Detect which cell encompasses the target text, then output its [X, Y] center coordinate. 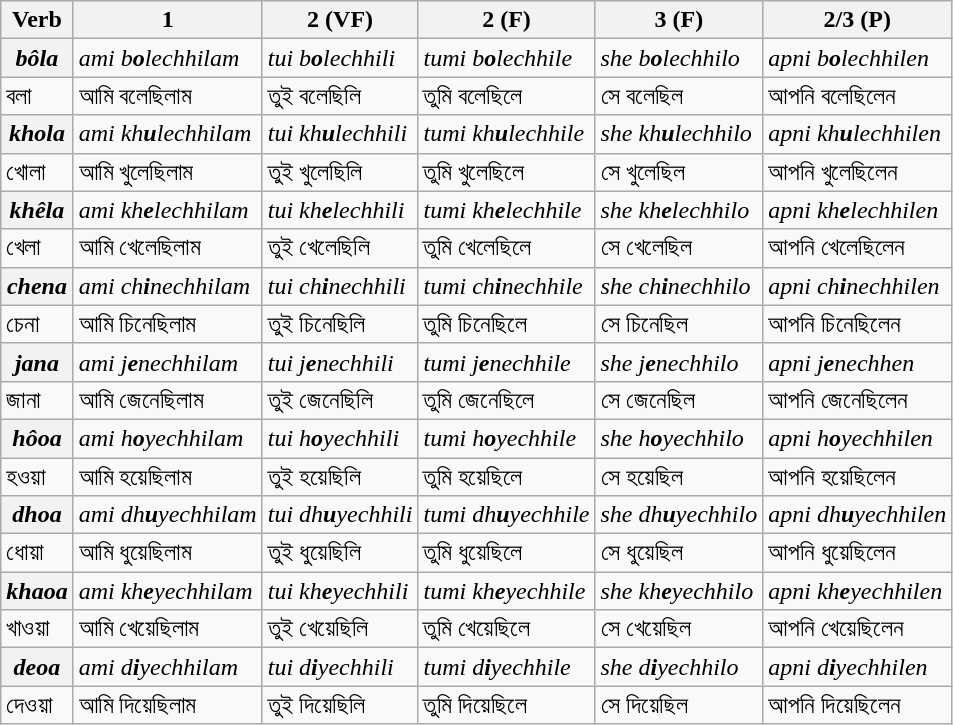
সে জেনেছিল [679, 400]
ami hoyechhilam [168, 438]
চেনা [37, 324]
তুমি খেয়েছিলে [506, 629]
তুই বলেছিলি [340, 96]
ami khulechhilam [168, 134]
khola [37, 134]
hôoa [37, 438]
she dhuyechhilo [679, 515]
3 (F) [679, 20]
আপনি ধুয়েছিলেন [858, 553]
আপনি জেনেছিলেন [858, 400]
apni dhuyechhilen [858, 515]
tui khulechhili [340, 134]
ami chinechhilam [168, 286]
ami bolechhilam [168, 58]
সে হয়েছিল [679, 477]
tumi khelechhile [506, 210]
apni khelechhilen [858, 210]
হওয়া [37, 477]
she kheyechhilo [679, 591]
সে বলেছিল [679, 96]
she bolechhilo [679, 58]
chena [37, 286]
2 (F) [506, 20]
জানা [37, 400]
apni chinechhilen [858, 286]
2/3 (P) [858, 20]
apni hoyechhilen [858, 438]
আমি চিনেছিলাম [168, 324]
tumi diyechhile [506, 667]
apni jenechhen [858, 362]
তুই খেলেছিলি [340, 248]
tui jenechhili [340, 362]
তুমি বলেছিলে [506, 96]
tumi hoyechhile [506, 438]
তুমি ধুয়েছিলে [506, 553]
ami khelechhilam [168, 210]
তুমি খুলেছিলে [506, 172]
deoa [37, 667]
আমি দিয়েছিলাম [168, 705]
apni kheyechhilen [858, 591]
বলা [37, 96]
khaoa [37, 591]
তুই ধুয়েছিলি [340, 553]
apni diyechhilen [858, 667]
she khelechhilo [679, 210]
bôla [37, 58]
আপনি খেয়েছিলেন [858, 629]
she jenechhilo [679, 362]
apni khulechhilen [858, 134]
তুই চিনেছিলি [340, 324]
ami jenechhilam [168, 362]
she khulechhilo [679, 134]
আমি ধুয়েছিলাম [168, 553]
tumi dhuyechhile [506, 515]
তুই দিয়েছিলি [340, 705]
আমি বলেছিলাম [168, 96]
সে চিনেছিল [679, 324]
apni bolechhilen [858, 58]
khêla [37, 210]
তুই হয়েছিলি [340, 477]
she diyechhilo [679, 667]
আপনি বলেছিলেন [858, 96]
আপনি খেলেছিলেন [858, 248]
আমি খুলেছিলাম [168, 172]
tui diyechhili [340, 667]
ami kheyechhilam [168, 591]
খাওয়া [37, 629]
tumi jenechhile [506, 362]
আপনি হয়েছিলেন [858, 477]
2 (VF) [340, 20]
আমি খেলেছিলাম [168, 248]
আমি খেয়েছিলাম [168, 629]
tumi kheyechhile [506, 591]
তুই খেয়েছিলি [340, 629]
tumi chinechhile [506, 286]
Verb [37, 20]
সে ধুয়েছিল [679, 553]
সে খুলেছিল [679, 172]
ধোয়া [37, 553]
dhoa [37, 515]
tui dhuyechhili [340, 515]
tui kheyechhili [340, 591]
she hoyechhilo [679, 438]
tui chinechhili [340, 286]
jana [37, 362]
tui bolechhili [340, 58]
খেলা [37, 248]
আপনি খুলেছিলেন [858, 172]
tumi khulechhile [506, 134]
she chinechhilo [679, 286]
তুমি দিয়েছিলে [506, 705]
সে খেয়েছিল [679, 629]
তুমি চিনেছিলে [506, 324]
tumi bolechhile [506, 58]
তুমি হয়েছিলে [506, 477]
সে খেলেছিল [679, 248]
তুই জেনেছিলি [340, 400]
তুমি জেনেছিলে [506, 400]
আমি হয়েছিলাম [168, 477]
1 [168, 20]
তুমি খেলেছিলে [506, 248]
আপনি দিয়েছিলেন [858, 705]
সে দিয়েছিল [679, 705]
তুই খুলেছিলি [340, 172]
আপনি চিনেছিলেন [858, 324]
ami diyechhilam [168, 667]
tui hoyechhili [340, 438]
tui khelechhili [340, 210]
খোলা [37, 172]
দেওয়া [37, 705]
আমি জেনেছিলাম [168, 400]
ami dhuyechhilam [168, 515]
